Extract the [X, Y] coordinate from the center of the cell holding the provided text.  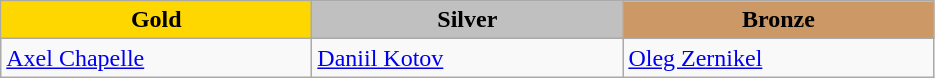
Bronze [778, 20]
Axel Chapelle [156, 58]
Daniil Kotov [468, 58]
Gold [156, 20]
Silver [468, 20]
Oleg Zernikel [778, 58]
